Find where the given text appears and provide that cell's center as [x, y] coordinate. 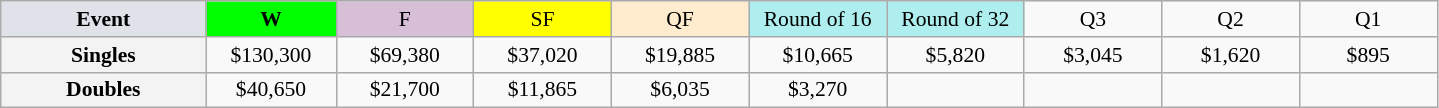
$5,820 [955, 55]
SF [543, 19]
$40,650 [271, 90]
$6,035 [680, 90]
$130,300 [271, 55]
F [405, 19]
Doubles [104, 90]
Round of 32 [955, 19]
$69,380 [405, 55]
$1,620 [1231, 55]
$10,665 [818, 55]
$895 [1368, 55]
Event [104, 19]
$19,885 [680, 55]
Q3 [1093, 19]
W [271, 19]
$21,700 [405, 90]
$37,020 [543, 55]
Singles [104, 55]
Round of 16 [818, 19]
$3,270 [818, 90]
$3,045 [1093, 55]
Q2 [1231, 19]
Q1 [1368, 19]
QF [680, 19]
$11,865 [543, 90]
